For the text-containing cell, return its midpoint in (X, Y) coordinate format. 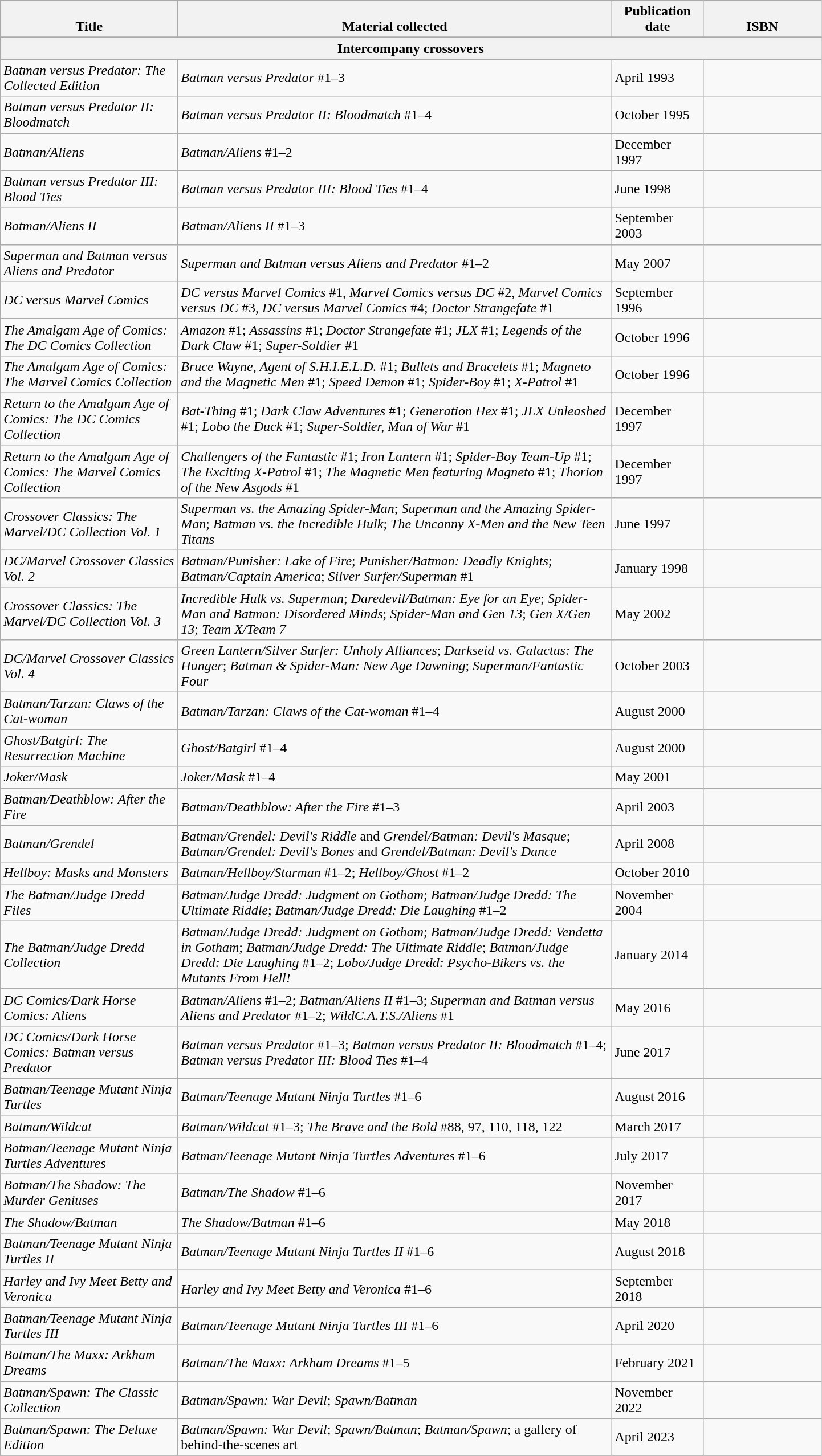
The Amalgam Age of Comics: The DC Comics Collection (89, 337)
Batman/Punisher: Lake of Fire; Punisher/Batman: Deadly Knights; Batman/Captain America; Silver Surfer/Superman #1 (394, 569)
September 2018 (658, 1289)
Batman/Grendel: Devil's Riddle and Grendel/Batman: Devil's Masque; Batman/Grendel: Devil's Bones and Grendel/Batman: Devil's Dance (394, 843)
Return to the Amalgam Age of Comics: The Marvel Comics Collection (89, 472)
Superman and Batman versus Aliens and Predator #1–2 (394, 263)
October 2010 (658, 873)
Ghost/Batgirl: The Resurrection Machine (89, 748)
Batman versus Predator III: Blood Ties #1–4 (394, 189)
Batman/The Shadow #1–6 (394, 1193)
Batman/Teenage Mutant Ninja Turtles Adventures (89, 1156)
Batman versus Predator II: Bloodmatch (89, 115)
Batman/Aliens II #1–3 (394, 226)
Amazon #1; Assassins #1; Doctor Strangefate #1; JLX #1; Legends of the Dark Claw #1; Super-Soldier #1 (394, 337)
Harley and Ivy Meet Betty and Veronica #1–6 (394, 1289)
August 2016 (658, 1096)
Ghost/Batgirl #1–4 (394, 748)
Batman/Wildcat #1–3; The Brave and the Bold #88, 97, 110, 118, 122 (394, 1127)
Bruce Wayne, Agent of S.H.I.E.L.D. #1; Bullets and Bracelets #1; Magneto and the Magnetic Men #1; Speed Demon #1; Spider-Boy #1; X-Patrol #1 (394, 374)
May 2018 (658, 1222)
April 2003 (658, 807)
ISBN (762, 19)
May 2002 (658, 614)
Batman/Teenage Mutant Ninja Turtles Adventures #1–6 (394, 1156)
Superman and Batman versus Aliens and Predator (89, 263)
The Shadow/Batman #1–6 (394, 1222)
August 2018 (658, 1251)
Material collected (394, 19)
January 2014 (658, 955)
Harley and Ivy Meet Betty and Veronica (89, 1289)
The Batman/Judge Dredd Collection (89, 955)
May 2001 (658, 777)
Intercompany crossovers (410, 48)
February 2021 (658, 1363)
June 1997 (658, 524)
Return to the Amalgam Age of Comics: The DC Comics Collection (89, 419)
April 2008 (658, 843)
Batman/Wildcat (89, 1127)
Batman/The Shadow: The Murder Geniuses (89, 1193)
DC/Marvel Crossover Classics Vol. 4 (89, 666)
The Batman/Judge Dredd Files (89, 903)
July 2017 (658, 1156)
October 1995 (658, 115)
April 2023 (658, 1437)
Batman/Judge Dredd: Judgment on Gotham; Batman/Judge Dredd: The Ultimate Riddle; Batman/Judge Dredd: Die Laughing #1–2 (394, 903)
DC Comics/Dark Horse Comics: Batman versus Predator (89, 1052)
Batman versus Predator III: Blood Ties (89, 189)
Batman/Teenage Mutant Ninja Turtles #1–6 (394, 1096)
Batman/Teenage Mutant Ninja Turtles III #1–6 (394, 1326)
Publication date (658, 19)
Batman/Spawn: War Devil; Spawn/Batman (394, 1400)
Batman/Tarzan: Claws of the Cat-woman #1–4 (394, 711)
Batman/Teenage Mutant Ninja Turtles II (89, 1251)
Batman versus Predator #1–3; Batman versus Predator II: Bloodmatch #1–4; Batman versus Predator III: Blood Ties #1–4 (394, 1052)
May 2016 (658, 1008)
Hellboy: Masks and Monsters (89, 873)
Batman/Deathblow: After the Fire #1–3 (394, 807)
Title (89, 19)
Batman/Teenage Mutant Ninja Turtles III (89, 1326)
March 2017 (658, 1127)
September 2003 (658, 226)
The Shadow/Batman (89, 1222)
Batman/Deathblow: After the Fire (89, 807)
Batman/Aliens #1–2; Batman/Aliens II #1–3; Superman and Batman versus Aliens and Predator #1–2; WildC.A.T.S./Aliens #1 (394, 1008)
Joker/Mask #1–4 (394, 777)
Batman/Aliens (89, 152)
Crossover Classics: The Marvel/DC Collection Vol. 1 (89, 524)
The Amalgam Age of Comics: The Marvel Comics Collection (89, 374)
Green Lantern/Silver Surfer: Unholy Alliances; Darkseid vs. Galactus: The Hunger; Batman & Spider-Man: New Age Dawning; Superman/Fantastic Four (394, 666)
Batman versus Predator: The Collected Edition (89, 78)
Batman/Aliens #1–2 (394, 152)
November 2022 (658, 1400)
Batman/Spawn: War Devil; Spawn/Batman; Batman/Spawn; a gallery of behind-the-scenes art (394, 1437)
June 2017 (658, 1052)
Batman/Teenage Mutant Ninja Turtles II #1–6 (394, 1251)
DC Comics/Dark Horse Comics: Aliens (89, 1008)
Batman/Teenage Mutant Ninja Turtles (89, 1096)
October 2003 (658, 666)
November 2017 (658, 1193)
Batman/Hellboy/Starman #1–2; Hellboy/Ghost #1–2 (394, 873)
DC versus Marvel Comics (89, 300)
Batman/Grendel (89, 843)
April 2020 (658, 1326)
Joker/Mask (89, 777)
Batman/The Maxx: Arkham Dreams (89, 1363)
Batman versus Predator #1–3 (394, 78)
Batman/Aliens II (89, 226)
Batman/The Maxx: Arkham Dreams #1–5 (394, 1363)
DC/Marvel Crossover Classics Vol. 2 (89, 569)
Superman vs. the Amazing Spider-Man; Superman and the Amazing Spider-Man; Batman vs. the Incredible Hulk; The Uncanny X-Men and the New Teen Titans (394, 524)
June 1998 (658, 189)
Batman/Tarzan: Claws of the Cat-woman (89, 711)
May 2007 (658, 263)
Batman versus Predator II: Bloodmatch #1–4 (394, 115)
DC versus Marvel Comics #1, Marvel Comics versus DC #2, Marvel Comics versus DC #3, DC versus Marvel Comics #4; Doctor Strangefate #1 (394, 300)
Batman/Spawn: The Deluxe Edition (89, 1437)
November 2004 (658, 903)
Batman/Spawn: The Classic Collection (89, 1400)
Crossover Classics: The Marvel/DC Collection Vol. 3 (89, 614)
September 1996 (658, 300)
April 1993 (658, 78)
January 1998 (658, 569)
Bat-Thing #1; Dark Claw Adventures #1; Generation Hex #1; JLX Unleashed #1; Lobo the Duck #1; Super-Soldier, Man of War #1 (394, 419)
